Return (x, y) of the center of cell containing provided text 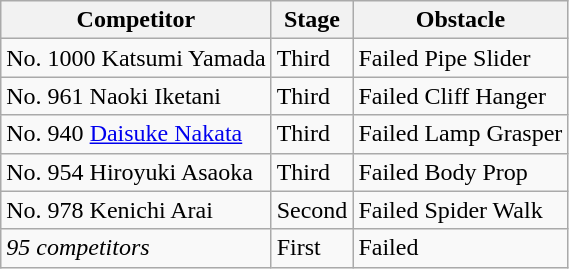
Failed Pipe Slider (460, 58)
Stage (312, 20)
First (312, 248)
Second (312, 210)
Failed Body Prop (460, 172)
Failed Cliff Hanger (460, 96)
No. 961 Naoki Iketani (136, 96)
Obstacle (460, 20)
Competitor (136, 20)
No. 954 Hiroyuki Asaoka (136, 172)
Failed (460, 248)
No. 1000 Katsumi Yamada (136, 58)
No. 940 Daisuke Nakata (136, 134)
Failed Spider Walk (460, 210)
Failed Lamp Grasper (460, 134)
No. 978 Kenichi Arai (136, 210)
95 competitors (136, 248)
